Scan for the cell matching the given text and deliver its (x, y) coordinate at center. 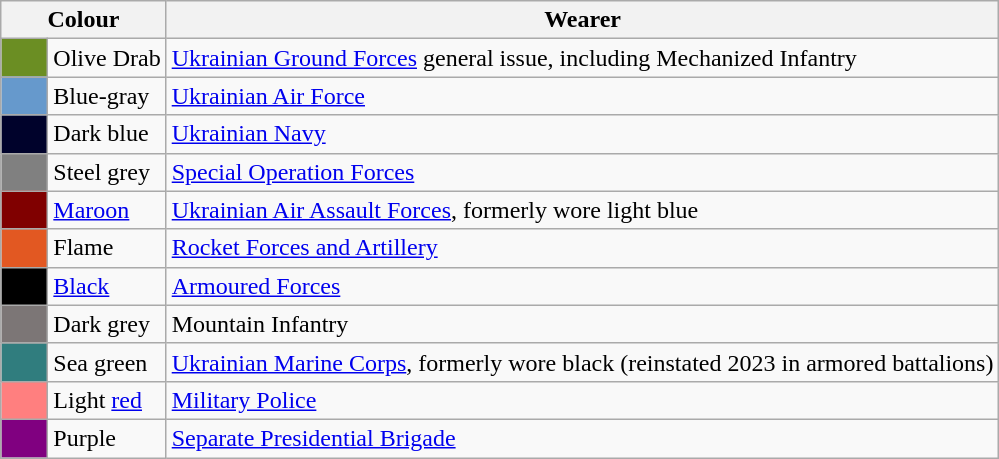
Armoured Forces (582, 286)
Maroon (107, 210)
Ukrainian Air Assault Forces, formerly wore light blue (582, 210)
Dark blue (107, 134)
Mountain Infantry (582, 324)
Ukrainian Air Force (582, 96)
Flame (107, 248)
Colour (84, 20)
Ukrainian Navy (582, 134)
Ukrainian Marine Corps, formerly wore black (reinstated 2023 in armored battalions) (582, 362)
Special Operation Forces (582, 172)
Sea green (107, 362)
Steel grey (107, 172)
Light red (107, 400)
Wearer (582, 20)
Military Police (582, 400)
Black (107, 286)
Purple (107, 438)
Ukrainian Ground Forces general issue, including Mechanized Infantry (582, 58)
Blue-gray (107, 96)
Olive Drab (107, 58)
Rocket Forces and Artillery (582, 248)
Dark grey (107, 324)
Separate Presidential Brigade (582, 438)
